Search for the cell housing the specified text and yield its [x, y] center coordinate. 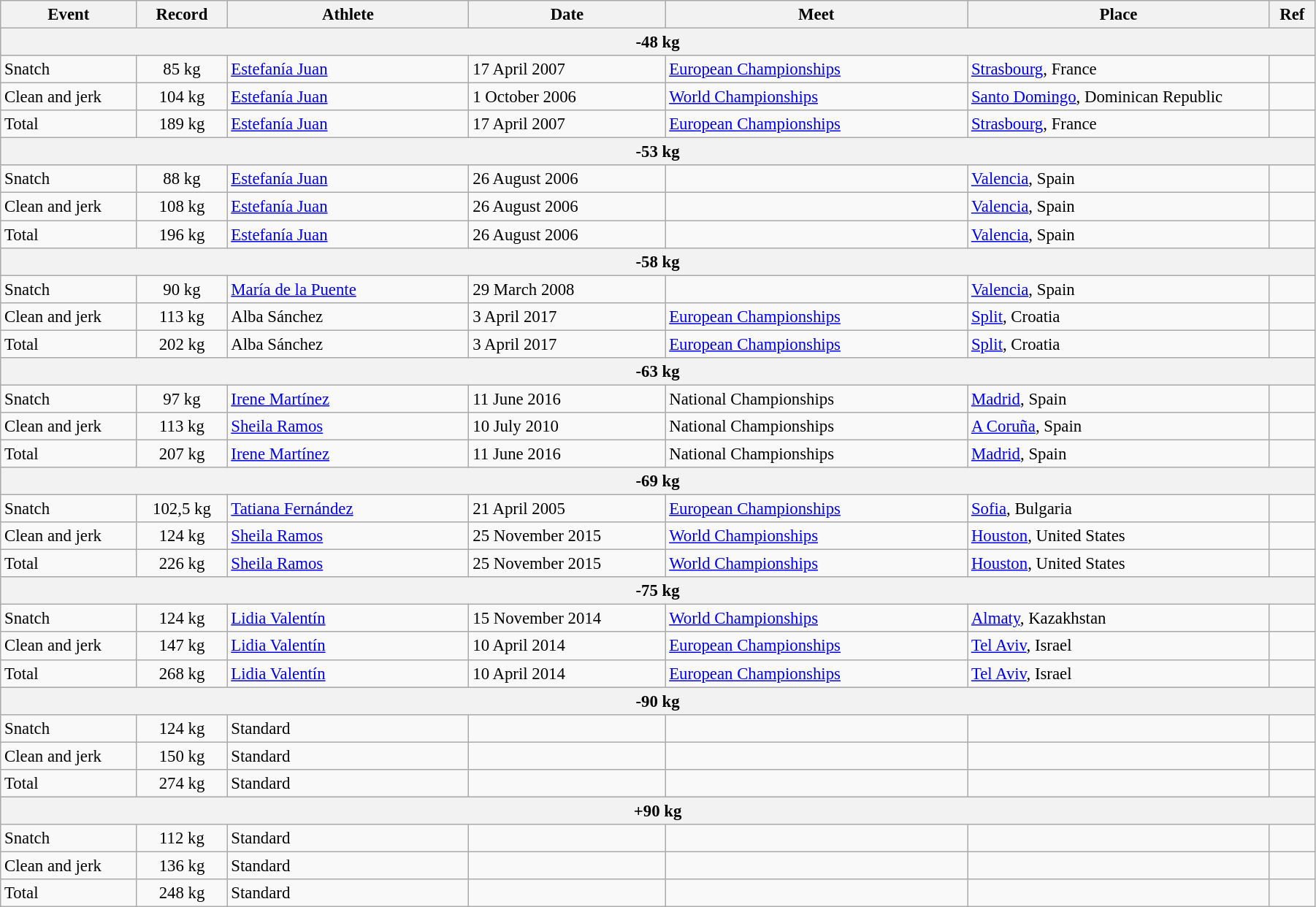
90 kg [182, 289]
202 kg [182, 344]
-53 kg [658, 152]
21 April 2005 [567, 509]
15 November 2014 [567, 619]
María de la Puente [348, 289]
10 July 2010 [567, 426]
97 kg [182, 399]
+90 kg [658, 811]
150 kg [182, 756]
-58 kg [658, 261]
85 kg [182, 69]
196 kg [182, 234]
-90 kg [658, 701]
Meet [816, 15]
-48 kg [658, 42]
Event [69, 15]
-63 kg [658, 372]
248 kg [182, 893]
189 kg [182, 124]
207 kg [182, 453]
Place [1119, 15]
Ref [1292, 15]
104 kg [182, 97]
136 kg [182, 865]
A Coruña, Spain [1119, 426]
1 October 2006 [567, 97]
Record [182, 15]
268 kg [182, 673]
Tatiana Fernández [348, 509]
-69 kg [658, 481]
Almaty, Kazakhstan [1119, 619]
Athlete [348, 15]
102,5 kg [182, 509]
Santo Domingo, Dominican Republic [1119, 97]
112 kg [182, 838]
29 March 2008 [567, 289]
-75 kg [658, 591]
Date [567, 15]
274 kg [182, 784]
Sofia, Bulgaria [1119, 509]
88 kg [182, 179]
108 kg [182, 207]
147 kg [182, 646]
226 kg [182, 564]
